Output the (x, y) coordinate of the center of the cell containing the given text.  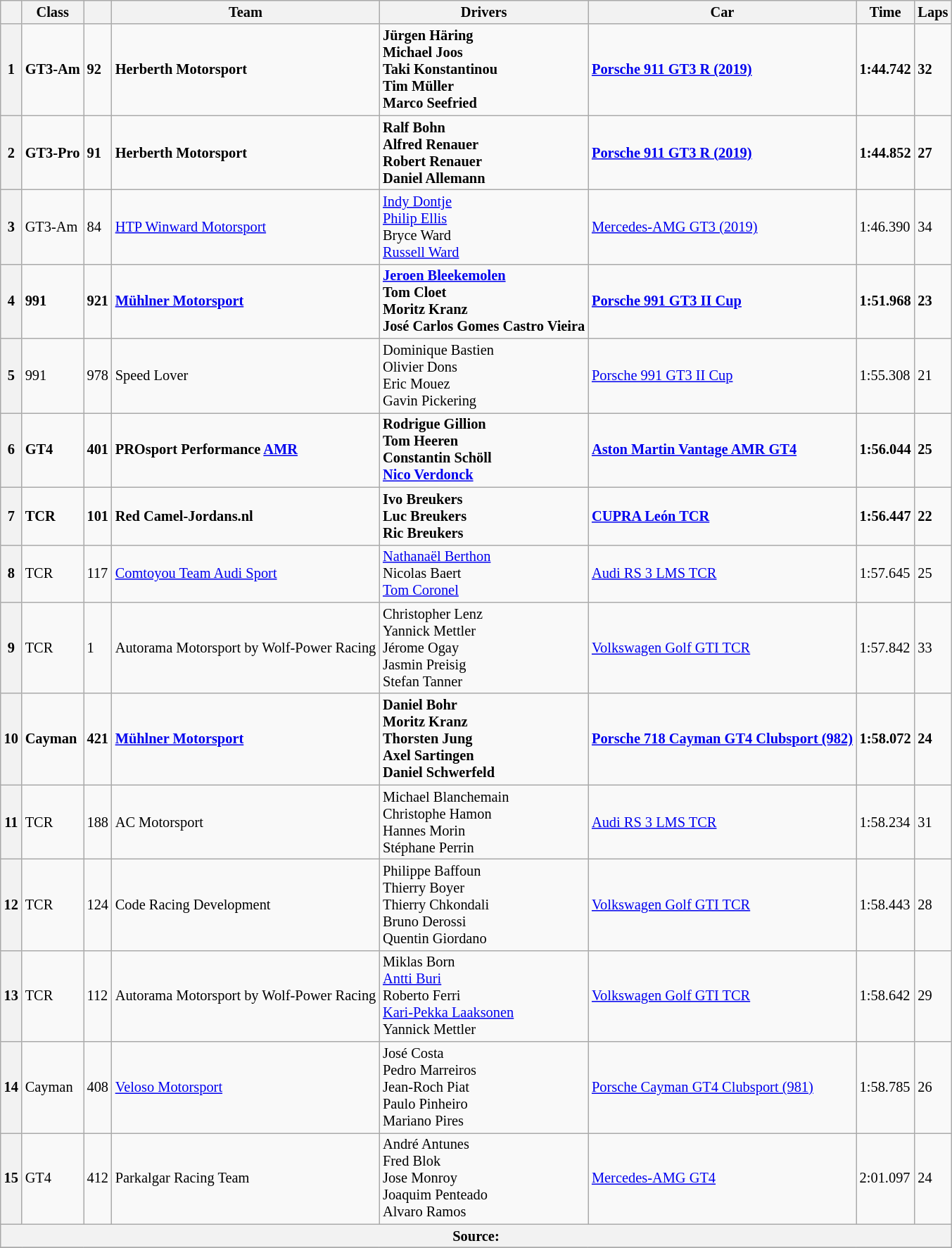
921 (98, 301)
1:58.642 (885, 996)
Philippe Baffoun Thierry Boyer Thierry Chkondali Bruno Derossi Quentin Giordano (484, 905)
1:58.443 (885, 905)
1:55.308 (885, 376)
23 (933, 301)
Ralf Bohn Alfred Renauer Robert Renauer Daniel Allemann (484, 153)
Ivo Breukers Luc Breukers Ric Breukers (484, 516)
Time (885, 12)
1:46.390 (885, 227)
124 (98, 905)
1:58.072 (885, 739)
AC Motorsport (246, 822)
11 (11, 822)
Nathanaël Berthon Nicolas Baert Tom Coronel (484, 574)
8 (11, 574)
92 (98, 70)
1:58.785 (885, 1088)
26 (933, 1088)
408 (98, 1088)
Aston Martin Vantage AMR GT4 (722, 450)
1:57.645 (885, 574)
PROsport Performance AMR (246, 450)
Code Racing Development (246, 905)
91 (98, 153)
7 (11, 516)
401 (98, 450)
28 (933, 905)
GT3-Pro (53, 153)
Jürgen Häring Michael Joos Taki Konstantinou Tim Müller Marco Seefried (484, 70)
12 (11, 905)
Parkalgar Racing Team (246, 1178)
Speed Lover (246, 376)
112 (98, 996)
Michael Blanchemain Christophe Hamon Hannes Morin Stéphane Perrin (484, 822)
21 (933, 376)
14 (11, 1088)
Red Camel-Jordans.nl (246, 516)
Daniel Bohr Moritz Kranz Thorsten Jung Axel Sartingen Daniel Schwerfeld (484, 739)
Dominique Bastien Olivier Dons Eric Mouez Gavin Pickering (484, 376)
101 (98, 516)
27 (933, 153)
412 (98, 1178)
Veloso Motorsport (246, 1088)
13 (11, 996)
CUPRA León TCR (722, 516)
978 (98, 376)
2:01.097 (885, 1178)
1:56.044 (885, 450)
10 (11, 739)
Class (53, 12)
Rodrigue Gillion Tom Heeren Constantin Schöll Nico Verdonck (484, 450)
Porsche 718 Cayman GT4 Clubsport (982) (722, 739)
1:58.234 (885, 822)
421 (98, 739)
Mercedes-AMG GT4 (722, 1178)
Comtoyou Team Audi Sport (246, 574)
Laps (933, 12)
Mercedes-AMG GT3 (2019) (722, 227)
6 (11, 450)
3 (11, 227)
34 (933, 227)
Source: (476, 1236)
Miklas Born Antti Buri Roberto Ferri Kari-Pekka Laaksonen Yannick Mettler (484, 996)
32 (933, 70)
Porsche Cayman GT4 Clubsport (981) (722, 1088)
1:56.447 (885, 516)
1:44.742 (885, 70)
HTP Winward Motorsport (246, 227)
188 (98, 822)
1:51.968 (885, 301)
15 (11, 1178)
4 (11, 301)
Team (246, 12)
31 (933, 822)
22 (933, 516)
2 (11, 153)
José Costa Pedro Marreiros Jean-Roch Piat Paulo Pinheiro Mariano Pires (484, 1088)
1:57.842 (885, 648)
29 (933, 996)
5 (11, 376)
Jeroen Bleekemolen Tom Cloet Moritz Kranz José Carlos Gomes Castro Vieira (484, 301)
Drivers (484, 12)
9 (11, 648)
84 (98, 227)
Car (722, 12)
1:44.852 (885, 153)
33 (933, 648)
Christopher Lenz Yannick Mettler Jérome Ogay Jasmin Preisig Stefan Tanner (484, 648)
André Antunes Fred Blok Jose Monroy Joaquim Penteado Alvaro Ramos (484, 1178)
Indy Dontje Philip Ellis Bryce Ward Russell Ward (484, 227)
117 (98, 574)
